Search for the cell housing the specified text and yield its (x, y) center coordinate. 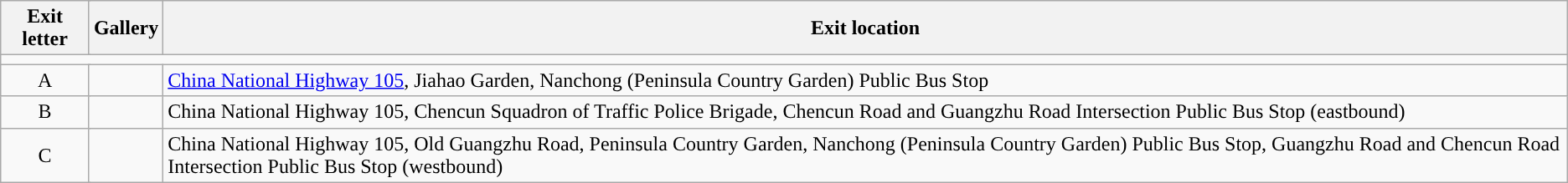
B (45, 112)
China National Highway 105, Jiahao Garden, Nanchong (Peninsula Country Garden) Public Bus Stop (865, 80)
A (45, 80)
Exit letter (45, 28)
C (45, 155)
China National Highway 105, Chencun Squadron of Traffic Police Brigade, Chencun Road and Guangzhu Road Intersection Public Bus Stop (eastbound) (865, 112)
Gallery (126, 28)
Exit location (865, 28)
